Locate the cell with the specified text and output its [x, y] center coordinate. 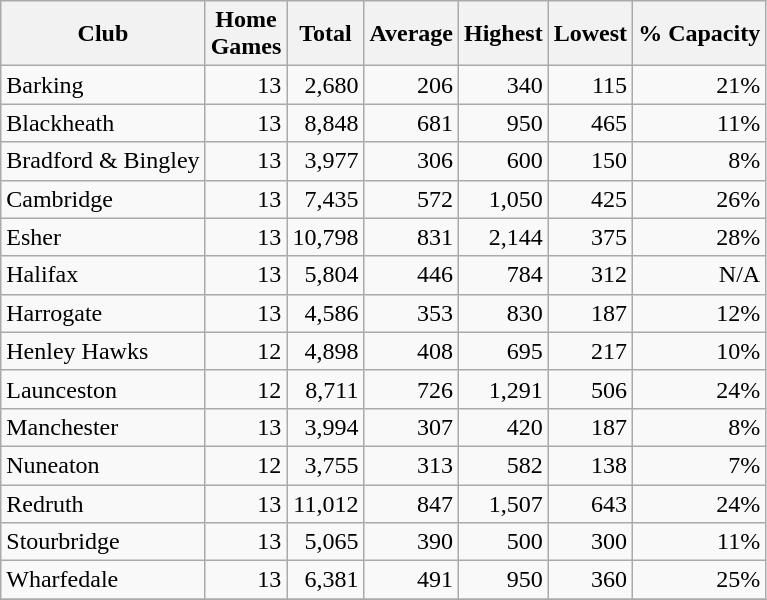
425 [590, 199]
465 [590, 123]
8,711 [326, 389]
% Capacity [700, 34]
340 [503, 85]
Blackheath [103, 123]
Launceston [103, 389]
307 [412, 427]
582 [503, 465]
506 [590, 389]
Manchester [103, 427]
Henley Hawks [103, 351]
28% [700, 237]
375 [590, 237]
25% [700, 580]
360 [590, 580]
313 [412, 465]
830 [503, 313]
500 [503, 542]
206 [412, 85]
26% [700, 199]
784 [503, 275]
2,680 [326, 85]
Wharfedale [103, 580]
Harrogate [103, 313]
491 [412, 580]
1,050 [503, 199]
Barking [103, 85]
8,848 [326, 123]
Club [103, 34]
Cambridge [103, 199]
353 [412, 313]
300 [590, 542]
Average [412, 34]
3,755 [326, 465]
Halifax [103, 275]
695 [503, 351]
HomeGames [246, 34]
Nuneaton [103, 465]
312 [590, 275]
831 [412, 237]
Total [326, 34]
643 [590, 503]
138 [590, 465]
7% [700, 465]
726 [412, 389]
Esher [103, 237]
217 [590, 351]
7,435 [326, 199]
Redruth [103, 503]
5,804 [326, 275]
10,798 [326, 237]
681 [412, 123]
572 [412, 199]
Highest [503, 34]
4,898 [326, 351]
Bradford & Bingley [103, 161]
21% [700, 85]
5,065 [326, 542]
150 [590, 161]
6,381 [326, 580]
306 [412, 161]
600 [503, 161]
1,291 [503, 389]
Lowest [590, 34]
N/A [700, 275]
Stourbridge [103, 542]
12% [700, 313]
2,144 [503, 237]
420 [503, 427]
446 [412, 275]
11,012 [326, 503]
115 [590, 85]
4,586 [326, 313]
10% [700, 351]
3,994 [326, 427]
408 [412, 351]
3,977 [326, 161]
390 [412, 542]
1,507 [503, 503]
847 [412, 503]
